Return the (X, Y) coordinate for the center point of the cell that contains the specified text.  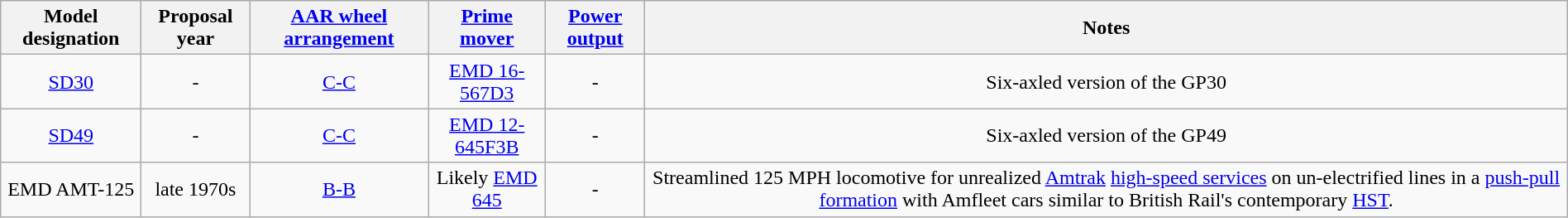
AAR wheel arrangement (339, 28)
EMD 16-567D3 (487, 81)
Likely EMD 645 (487, 189)
Six-axled version of the GP30 (1107, 81)
Six-axled version of the GP49 (1107, 136)
B-B (339, 189)
Prime mover (487, 28)
Notes (1107, 28)
EMD 12-645F3B (487, 136)
Power output (595, 28)
Proposal year (195, 28)
SD30 (71, 81)
EMD AMT-125 (71, 189)
SD49 (71, 136)
Model designation (71, 28)
late 1970s (195, 189)
